Output the (X, Y) coordinate of the center of the cell containing the given text.  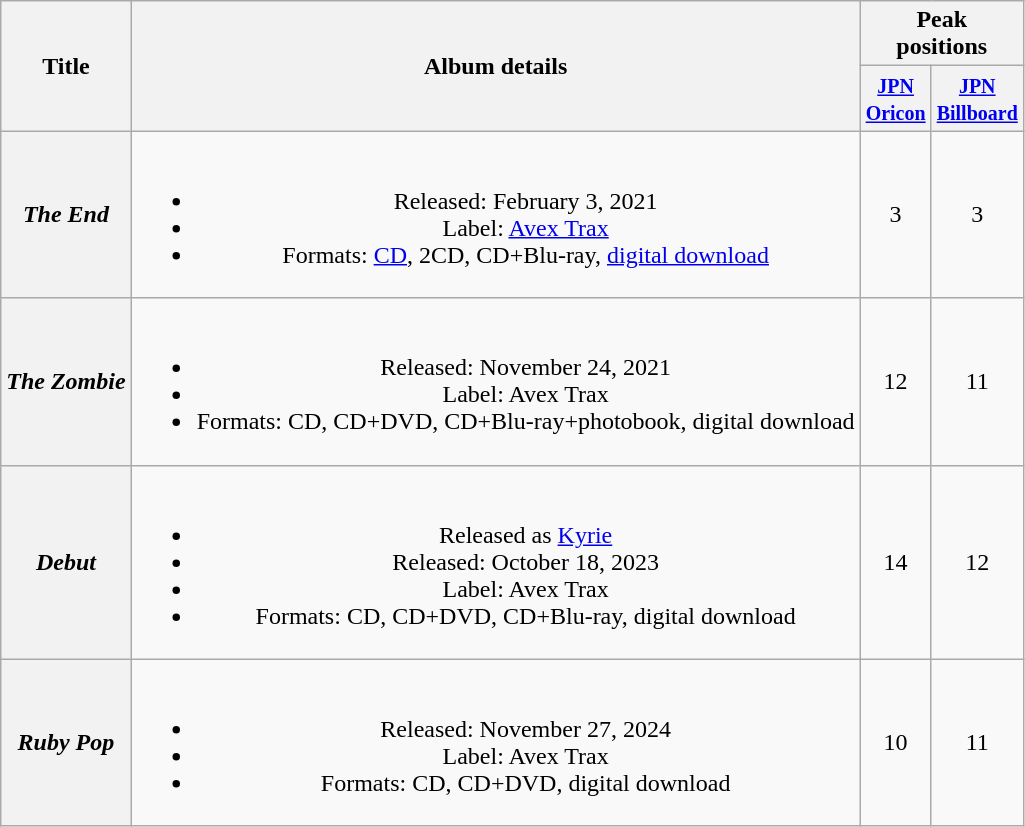
Ruby Pop (66, 742)
Debut (66, 562)
Released: November 27, 2024Label: Avex TraxFormats: CD, CD+DVD, digital download (496, 742)
Released: February 3, 2021Label: Avex TraxFormats: CD, 2CD, CD+Blu-ray, digital download (496, 214)
Album details (496, 66)
Title (66, 66)
Peak positions (942, 34)
JPNOricon (896, 98)
Released as KyrieReleased: October 18, 2023Label: Avex TraxFormats: CD, CD+DVD, CD+Blu-ray, digital download (496, 562)
The Zombie (66, 382)
Released: November 24, 2021Label: Avex TraxFormats: CD, CD+DVD, CD+Blu-ray+photobook, digital download (496, 382)
JPNBillboard (977, 98)
10 (896, 742)
The End (66, 214)
14 (896, 562)
